For the text-containing cell, return its midpoint in (X, Y) coordinate format. 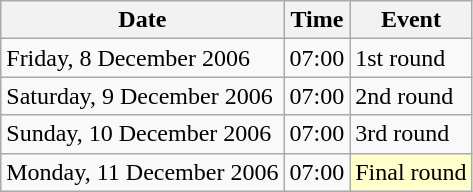
3rd round (411, 134)
Saturday, 9 December 2006 (142, 96)
Date (142, 20)
Friday, 8 December 2006 (142, 58)
Time (317, 20)
Monday, 11 December 2006 (142, 172)
Final round (411, 172)
1st round (411, 58)
2nd round (411, 96)
Sunday, 10 December 2006 (142, 134)
Event (411, 20)
